Output the (x, y) coordinate of the center of the cell containing the given text.  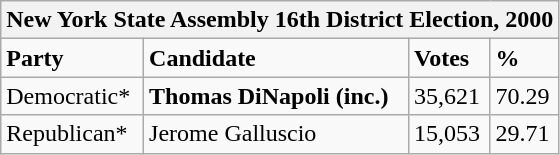
Candidate (276, 58)
70.29 (524, 96)
Republican* (72, 134)
Party (72, 58)
New York State Assembly 16th District Election, 2000 (280, 20)
Jerome Galluscio (276, 134)
Thomas DiNapoli (inc.) (276, 96)
15,053 (449, 134)
% (524, 58)
29.71 (524, 134)
Democratic* (72, 96)
35,621 (449, 96)
Votes (449, 58)
